Capture the cell that displays the provided text and extract its [X, Y] central coordinate. 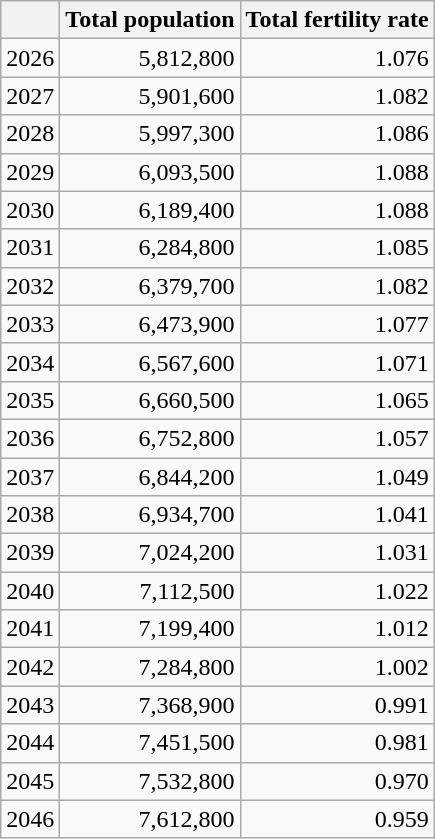
1.077 [337, 324]
1.057 [337, 438]
2039 [30, 553]
7,451,500 [150, 743]
2045 [30, 781]
7,532,800 [150, 781]
0.981 [337, 743]
0.991 [337, 705]
2043 [30, 705]
1.071 [337, 362]
6,660,500 [150, 400]
1.049 [337, 477]
6,752,800 [150, 438]
2044 [30, 743]
2027 [30, 96]
2028 [30, 134]
2030 [30, 210]
2038 [30, 515]
2033 [30, 324]
6,473,900 [150, 324]
6,567,600 [150, 362]
7,024,200 [150, 553]
1.065 [337, 400]
2042 [30, 667]
7,112,500 [150, 591]
7,199,400 [150, 629]
2029 [30, 172]
7,612,800 [150, 819]
0.959 [337, 819]
6,844,200 [150, 477]
Total population [150, 20]
7,284,800 [150, 667]
1.012 [337, 629]
2040 [30, 591]
5,812,800 [150, 58]
1.002 [337, 667]
1.022 [337, 591]
1.041 [337, 515]
2026 [30, 58]
7,368,900 [150, 705]
6,379,700 [150, 286]
2034 [30, 362]
5,901,600 [150, 96]
2035 [30, 400]
Total fertility rate [337, 20]
1.085 [337, 248]
6,189,400 [150, 210]
2046 [30, 819]
6,284,800 [150, 248]
2032 [30, 286]
6,093,500 [150, 172]
5,997,300 [150, 134]
0.970 [337, 781]
2031 [30, 248]
1.086 [337, 134]
2037 [30, 477]
1.031 [337, 553]
2041 [30, 629]
6,934,700 [150, 515]
2036 [30, 438]
1.076 [337, 58]
